Provide the [x, y] coordinate of the cell's center where the given text is located.  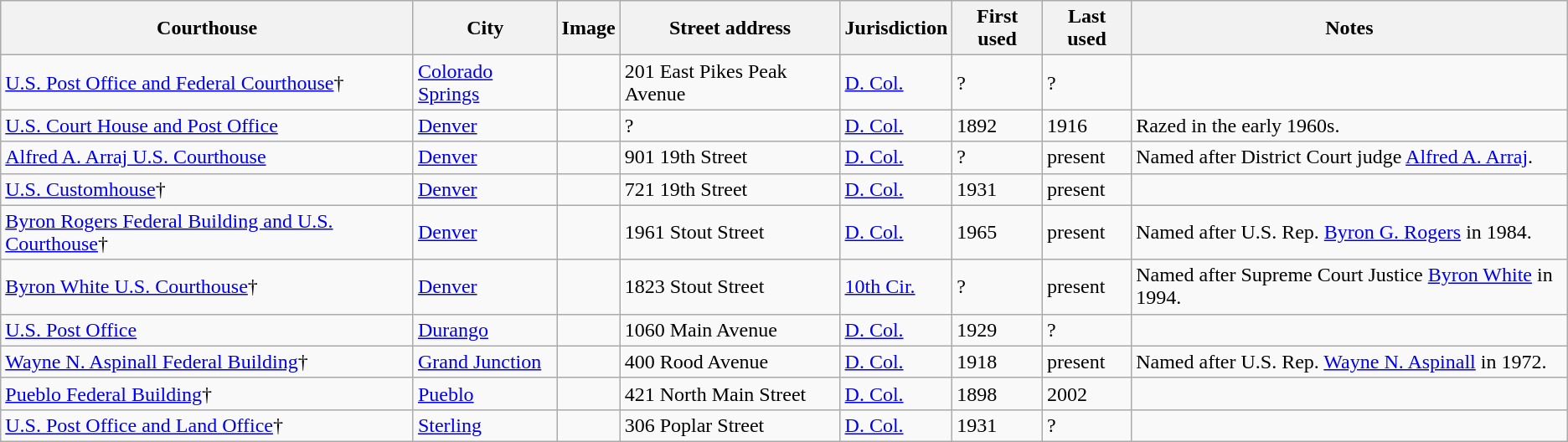
U.S. Court House and Post Office [208, 126]
Image [588, 28]
Alfred A. Arraj U.S. Courthouse [208, 157]
Named after Supreme Court Justice Byron White in 1994. [1350, 286]
City [485, 28]
Sterling [485, 425]
1965 [998, 233]
201 East Pikes Peak Avenue [730, 82]
Byron White U.S. Courthouse† [208, 286]
306 Poplar Street [730, 425]
U.S. Post Office and Federal Courthouse† [208, 82]
U.S. Post Office [208, 330]
Colorado Springs [485, 82]
1892 [998, 126]
Notes [1350, 28]
10th Cir. [896, 286]
1898 [998, 393]
2002 [1086, 393]
Grand Junction [485, 362]
721 19th Street [730, 189]
Razed in the early 1960s. [1350, 126]
901 19th Street [730, 157]
Pueblo [485, 393]
First used [998, 28]
Last used [1086, 28]
1929 [998, 330]
1060 Main Avenue [730, 330]
Courthouse [208, 28]
1918 [998, 362]
Pueblo Federal Building† [208, 393]
Durango [485, 330]
Street address [730, 28]
Named after District Court judge Alfred A. Arraj. [1350, 157]
Named after U.S. Rep. Wayne N. Aspinall in 1972. [1350, 362]
Jurisdiction [896, 28]
1916 [1086, 126]
Wayne N. Aspinall Federal Building† [208, 362]
Byron Rogers Federal Building and U.S. Courthouse† [208, 233]
U.S. Customhouse† [208, 189]
U.S. Post Office and Land Office† [208, 425]
Named after U.S. Rep. Byron G. Rogers in 1984. [1350, 233]
1823 Stout Street [730, 286]
1961 Stout Street [730, 233]
421 North Main Street [730, 393]
400 Rood Avenue [730, 362]
